Pinpoint the cell where the given text exists, returning its [X, Y] midpoint coordinate. 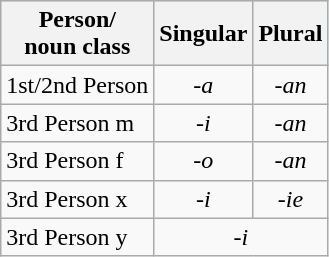
Singular [204, 34]
-a [204, 85]
3rd Person f [78, 161]
Plural [290, 34]
3rd Person m [78, 123]
3rd Person x [78, 199]
-ie [290, 199]
-o [204, 161]
3rd Person y [78, 237]
1st/2nd Person [78, 85]
Person/noun class [78, 34]
